Determine the (x, y) coordinate at the center of the cell enclosing the given text.  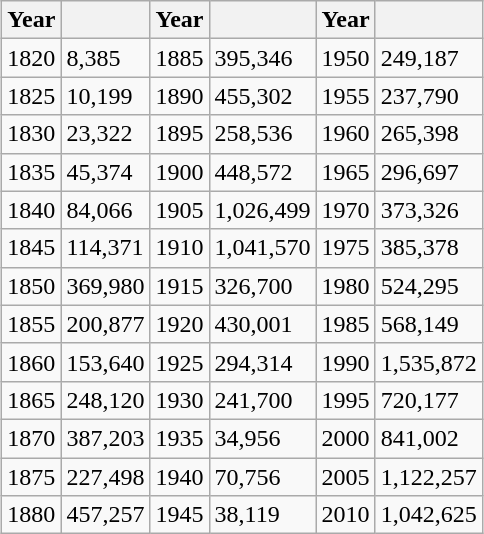
1880 (32, 515)
1985 (346, 324)
568,149 (428, 324)
1970 (346, 210)
241,700 (262, 400)
1975 (346, 248)
1870 (32, 438)
395,346 (262, 58)
1920 (180, 324)
249,187 (428, 58)
200,877 (106, 324)
1890 (180, 96)
430,001 (262, 324)
1835 (32, 172)
10,199 (106, 96)
38,119 (262, 515)
385,378 (428, 248)
84,066 (106, 210)
1850 (32, 286)
70,756 (262, 477)
1855 (32, 324)
2010 (346, 515)
1955 (346, 96)
524,295 (428, 286)
841,002 (428, 438)
1830 (32, 134)
1845 (32, 248)
45,374 (106, 172)
1910 (180, 248)
457,257 (106, 515)
455,302 (262, 96)
1995 (346, 400)
1895 (180, 134)
1865 (32, 400)
1915 (180, 286)
1825 (32, 96)
114,371 (106, 248)
1980 (346, 286)
1935 (180, 438)
1885 (180, 58)
1930 (180, 400)
34,956 (262, 438)
1900 (180, 172)
1,026,499 (262, 210)
1840 (32, 210)
1,122,257 (428, 477)
1965 (346, 172)
1950 (346, 58)
2005 (346, 477)
448,572 (262, 172)
294,314 (262, 362)
2000 (346, 438)
237,790 (428, 96)
1875 (32, 477)
296,697 (428, 172)
265,398 (428, 134)
153,640 (106, 362)
1960 (346, 134)
373,326 (428, 210)
1940 (180, 477)
23,322 (106, 134)
258,536 (262, 134)
1860 (32, 362)
720,177 (428, 400)
1820 (32, 58)
1,042,625 (428, 515)
326,700 (262, 286)
387,203 (106, 438)
369,980 (106, 286)
248,120 (106, 400)
1945 (180, 515)
1905 (180, 210)
1990 (346, 362)
8,385 (106, 58)
1,535,872 (428, 362)
227,498 (106, 477)
1925 (180, 362)
1,041,570 (262, 248)
